Locate the cell with the specified text and output its (x, y) center coordinate. 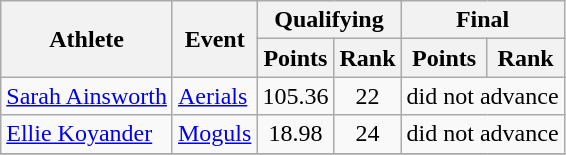
Sarah Ainsworth (87, 96)
22 (368, 96)
18.98 (296, 134)
Final (482, 20)
105.36 (296, 96)
Aerials (214, 96)
24 (368, 134)
Qualifying (329, 20)
Moguls (214, 134)
Event (214, 39)
Athlete (87, 39)
Ellie Koyander (87, 134)
